From the cell containing the given text, extract its center point as [x, y] coordinate. 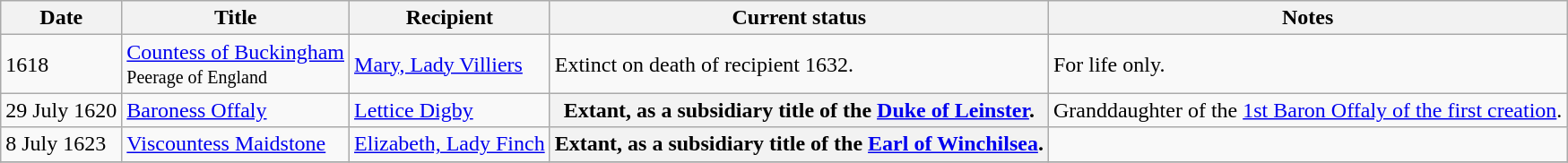
For life only. [1307, 64]
Mary, Lady Villiers [450, 64]
Granddaughter of the 1st Baron Offaly of the first creation. [1307, 110]
Countess of BuckinghamPeerage of England [236, 64]
Extinct on death of recipient 1632. [799, 64]
Elizabeth, Lady Finch [450, 144]
Baroness Offaly [236, 110]
Title [236, 18]
Recipient [450, 18]
Date [61, 18]
Viscountess Maidstone [236, 144]
Extant, as a subsidiary title of the Earl of Winchilsea. [799, 144]
1618 [61, 64]
Notes [1307, 18]
Current status [799, 18]
Extant, as a subsidiary title of the Duke of Leinster. [799, 110]
29 July 1620 [61, 110]
Lettice Digby [450, 110]
8 July 1623 [61, 144]
